Output the [x, y] coordinate of the center of the cell containing the given text.  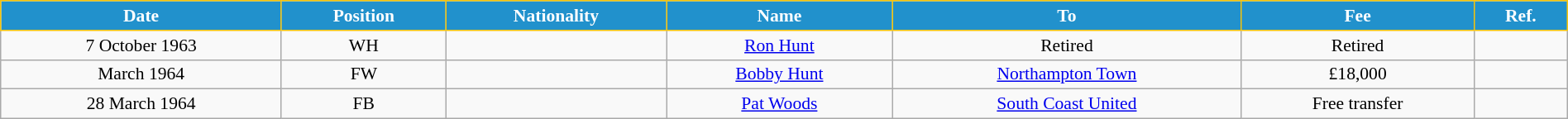
Pat Woods [779, 104]
March 1964 [141, 74]
FB [364, 104]
£18,000 [1358, 74]
Ron Hunt [779, 45]
7 October 1963 [141, 45]
South Coast United [1067, 104]
To [1067, 16]
FW [364, 74]
Name [779, 16]
Northampton Town [1067, 74]
Position [364, 16]
28 March 1964 [141, 104]
WH [364, 45]
Ref. [1522, 16]
Date [141, 16]
Nationality [556, 16]
Bobby Hunt [779, 74]
Free transfer [1358, 104]
Fee [1358, 16]
